For the text-containing cell, return its midpoint in [x, y] coordinate format. 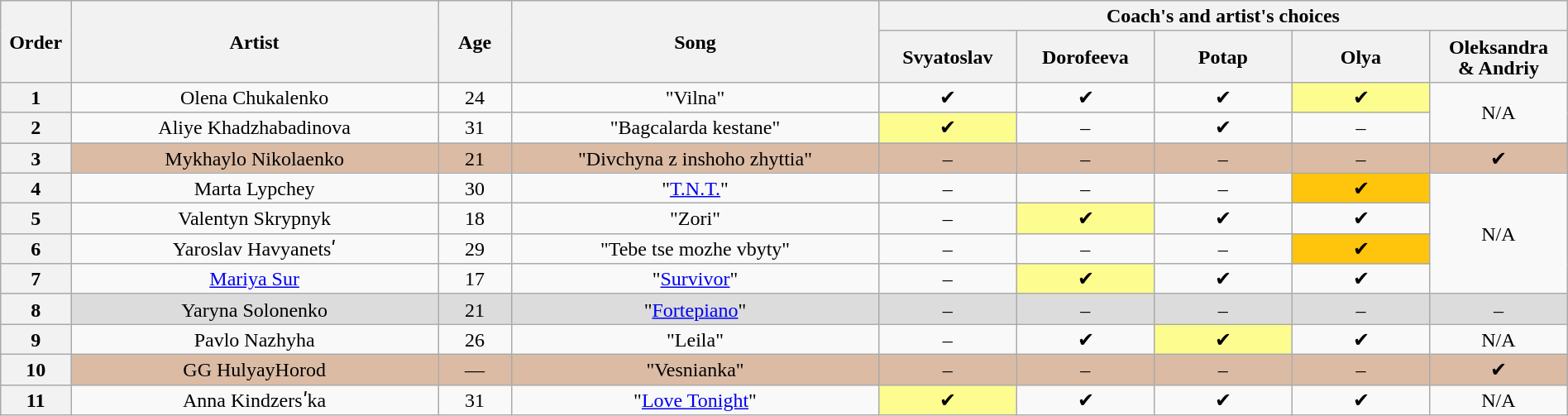
6 [36, 248]
Mariya Sur [255, 280]
Song [695, 41]
9 [36, 339]
"Love Tonight" [695, 400]
Olena Chukalenko [255, 98]
Oleksandra& Andriy [1499, 56]
Aliye Khadzhabadinova [255, 127]
4 [36, 189]
GG HulyayHorod [255, 369]
26 [475, 339]
Pavlo Nazhyha [255, 339]
"Tebe tse mozhe vbyty" [695, 248]
7 [36, 280]
Mykhaylo Nikolaenko [255, 157]
24 [475, 98]
Potap [1224, 56]
Yaryna Solonenko [255, 309]
17 [475, 280]
3 [36, 157]
"Leila" [695, 339]
"Survivor" [695, 280]
Coach's and artist's choices [1224, 17]
2 [36, 127]
"T.N.T." [695, 189]
— [475, 369]
Order [36, 41]
"Zori" [695, 218]
5 [36, 218]
11 [36, 400]
30 [475, 189]
Yaroslav Havyanetsʹ [255, 248]
Marta Lypchey [255, 189]
"Bagcalarda kestane" [695, 127]
8 [36, 309]
Valentyn Skrypnyk [255, 218]
"Vesnianka" [695, 369]
Artist [255, 41]
Olya [1361, 56]
"Fortepiano" [695, 309]
1 [36, 98]
Age [475, 41]
18 [475, 218]
10 [36, 369]
29 [475, 248]
"Divchyna z inshoho zhyttia" [695, 157]
"Vilna" [695, 98]
Svyatoslav [948, 56]
Dorofeeva [1085, 56]
Anna Kindzersʹka [255, 400]
